Locate the cell with the specified text and output its (X, Y) center coordinate. 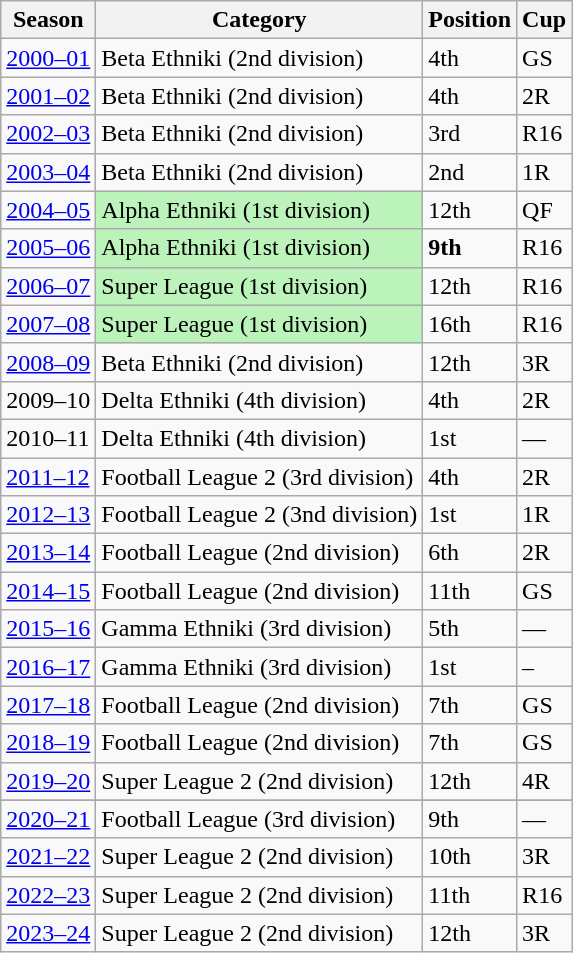
Football League 2 (3rd division) (260, 477)
2010–11 (48, 438)
2014–15 (48, 591)
2000–01 (48, 58)
2017–18 (48, 705)
2012–13 (48, 515)
2005–06 (48, 248)
2009–10 (48, 400)
6th (470, 553)
Position (470, 20)
2002–03 (48, 134)
2007–08 (48, 324)
2023–24 (48, 933)
10th (470, 857)
QF (544, 210)
2020–21 (48, 819)
Season (48, 20)
2018–19 (48, 743)
2011–12 (48, 477)
Category (260, 20)
2001–02 (48, 96)
2008–09 (48, 362)
16th (470, 324)
2004–05 (48, 210)
Cup (544, 20)
2019–20 (48, 781)
– (544, 667)
2003–04 (48, 172)
2015–16 (48, 629)
2013–14 (48, 553)
Football League (3rd division) (260, 819)
3rd (470, 134)
2021–22 (48, 857)
2016–17 (48, 667)
2022–23 (48, 895)
4R (544, 781)
5th (470, 629)
2006–07 (48, 286)
2nd (470, 172)
Football League 2 (3nd division) (260, 515)
